Find where the given text appears and provide that cell's center as (x, y) coordinate. 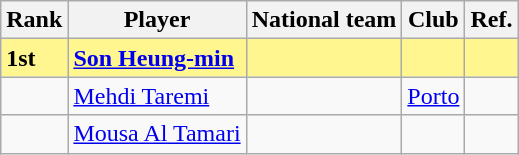
Club (434, 20)
Son Heung-min (157, 58)
Mehdi Taremi (157, 96)
National team (324, 20)
1st (34, 58)
Rank (34, 20)
Porto (434, 96)
Player (157, 20)
Mousa Al Tamari (157, 134)
Ref. (492, 20)
